Extract the [x, y] coordinate from the center of the cell holding the provided text.  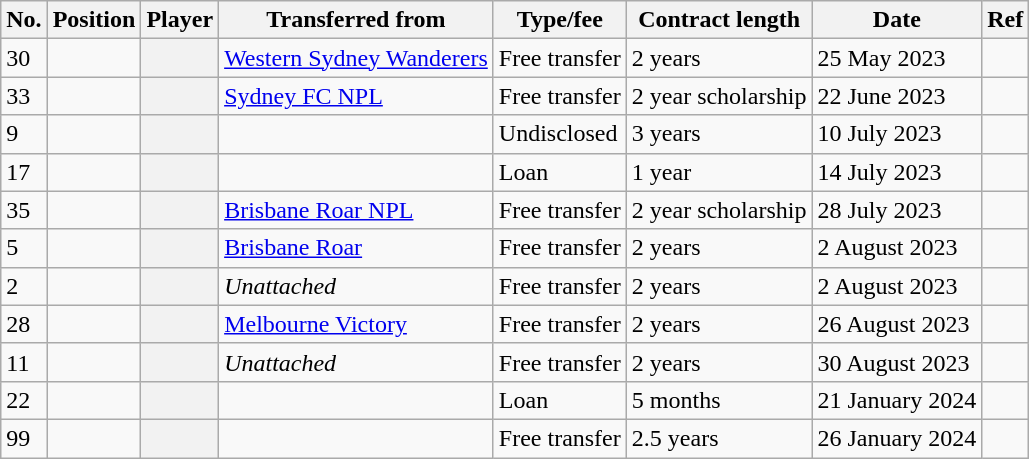
Sydney FC NPL [356, 96]
Melbourne Victory [356, 324]
Position [94, 20]
30 [24, 58]
26 August 2023 [897, 324]
No. [24, 20]
2 [24, 286]
Undisclosed [560, 134]
33 [24, 96]
Ref [1006, 20]
2.5 years [719, 438]
1 year [719, 172]
Brisbane Roar [356, 248]
Date [897, 20]
25 May 2023 [897, 58]
22 June 2023 [897, 96]
26 January 2024 [897, 438]
10 July 2023 [897, 134]
3 years [719, 134]
14 July 2023 [897, 172]
17 [24, 172]
Contract length [719, 20]
11 [24, 362]
35 [24, 210]
Type/fee [560, 20]
5 months [719, 400]
28 [24, 324]
5 [24, 248]
22 [24, 400]
30 August 2023 [897, 362]
Western Sydney Wanderers [356, 58]
28 July 2023 [897, 210]
Brisbane Roar NPL [356, 210]
99 [24, 438]
Player [180, 20]
9 [24, 134]
21 January 2024 [897, 400]
Transferred from [356, 20]
